Locate the cell with the specified text and output its (X, Y) center coordinate. 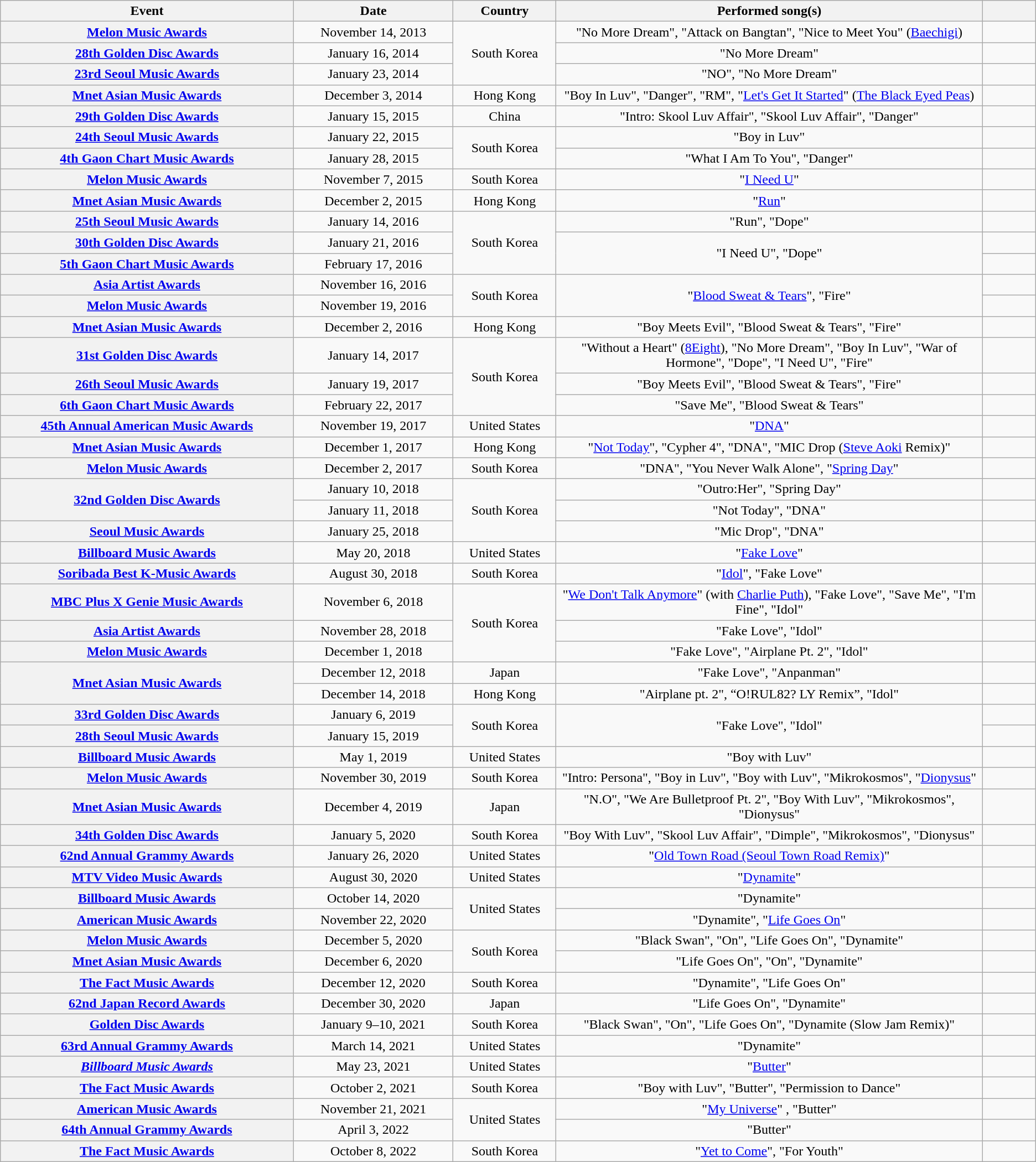
December 4, 2019 (373, 807)
November 22, 2020 (373, 919)
Golden Disc Awards (147, 1025)
"Idol", "Fake Love" (769, 573)
Event (147, 11)
"I Need U" (769, 179)
26th Seoul Music Awards (147, 384)
31st Golden Disc Awards (147, 355)
October 2, 2021 (373, 1088)
December 1, 2018 (373, 652)
"We Don't Talk Anymore" (with Charlie Puth), "Fake Love", "Save Me", "I'm Fine", "Idol" (769, 602)
May 23, 2021 (373, 1067)
"Without a Heart" (8Eight), "No More Dream", "Boy In Luv", "War of Hormone", "Dope", "I Need U", "Fire" (769, 355)
34th Golden Disc Awards (147, 835)
"Life Goes On", "Dynamite" (769, 1004)
February 17, 2016 (373, 264)
"Boy with Luv" (769, 757)
January 28, 2015 (373, 158)
December 3, 2014 (373, 95)
November 14, 2013 (373, 32)
Soribada Best K-Music Awards (147, 573)
December 14, 2018 (373, 694)
"Run", "Dope" (769, 221)
December 30, 2020 (373, 1004)
64th Annual Grammy Awards (147, 1130)
"No More Dream" (769, 53)
Seoul Music Awards (147, 531)
December 5, 2020 (373, 940)
January 14, 2017 (373, 355)
November 6, 2018 (373, 602)
"No More Dream", "Attack on Bangtan", "Nice to Meet You" (Baechigi) (769, 32)
February 22, 2017 (373, 405)
"Run" (769, 200)
November 7, 2015 (373, 179)
January 25, 2018 (373, 531)
January 10, 2018 (373, 489)
December 2, 2016 (373, 327)
"Boy In Luv", "Danger", "RM", "Let's Get It Started" (The Black Eyed Peas) (769, 95)
"Boy with Luv", "Butter", "Permission to Dance" (769, 1088)
"I Need U", "Dope" (769, 253)
"DNA" (769, 426)
January 9–10, 2021 (373, 1025)
32nd Golden Disc Awards (147, 500)
March 14, 2021 (373, 1046)
January 15, 2019 (373, 736)
"DNA", "You Never Walk Alone", "Spring Day" (769, 468)
January 22, 2015 (373, 137)
October 14, 2020 (373, 898)
January 11, 2018 (373, 510)
May 20, 2018 (373, 552)
23rd Seoul Music Awards (147, 74)
6th Gaon Chart Music Awards (147, 405)
MTV Video Music Awards (147, 877)
November 19, 2016 (373, 306)
November 16, 2016 (373, 285)
December 1, 2017 (373, 447)
China (505, 116)
"Save Me", "Blood Sweat & Tears" (769, 405)
45th Annual American Music Awards (147, 426)
August 30, 2020 (373, 877)
"N.O", "We Are Bulletproof Pt. 2", "Boy With Luv", "Mikrokosmos", "Dionysus" (769, 807)
25th Seoul Music Awards (147, 221)
MBC Plus X Genie Music Awards (147, 602)
January 16, 2014 (373, 53)
December 2, 2015 (373, 200)
63rd Annual Grammy Awards (147, 1046)
"Fake Love", "Anpanman" (769, 673)
Date (373, 11)
"Life Goes On", "On", "Dynamite" (769, 961)
December 2, 2017 (373, 468)
December 12, 2020 (373, 982)
30th Golden Disc Awards (147, 242)
Country (505, 11)
29th Golden Disc Awards (147, 116)
April 3, 2022 (373, 1130)
28th Seoul Music Awards (147, 736)
"My Universe" , "Butter" (769, 1109)
62nd Annual Grammy Awards (147, 856)
62nd Japan Record Awards (147, 1004)
January 15, 2015 (373, 116)
"Airplane pt. 2", “O!RUL82? LY Remix”, "Idol" (769, 694)
"Not Today", "Cypher 4", "DNA", "MIC Drop (Steve Aoki Remix)" (769, 447)
"NO", "No More Dream" (769, 74)
"Mic Drop", "DNA" (769, 531)
"Boy in Luv" (769, 137)
"Intro: Persona", "Boy in Luv", "Boy with Luv", "Mikrokosmos", "Dionysus" (769, 778)
"Not Today", "DNA" (769, 510)
"Yet to Come", "For Youth" (769, 1151)
May 1, 2019 (373, 757)
November 28, 2018 (373, 630)
August 30, 2018 (373, 573)
"What I Am To You", "Danger" (769, 158)
33rd Golden Disc Awards (147, 715)
December 12, 2018 (373, 673)
4th Gaon Chart Music Awards (147, 158)
28th Golden Disc Awards (147, 53)
January 14, 2016 (373, 221)
January 21, 2016 (373, 242)
October 8, 2022 (373, 1151)
"Blood Sweat & Tears", "Fire" (769, 295)
"Intro: Skool Luv Affair", "Skool Luv Affair", "Danger" (769, 116)
"Black Swan", "On", "Life Goes On", "Dynamite (Slow Jam Remix)" (769, 1025)
"Outro:Her", "Spring Day" (769, 489)
"Fake Love" (769, 552)
January 19, 2017 (373, 384)
"Boy With Luv", "Skool Luv Affair", "Dimple", "Mikrokosmos", "Dionysus" (769, 835)
December 6, 2020 (373, 961)
November 19, 2017 (373, 426)
"Black Swan", "On", "Life Goes On", "Dynamite" (769, 940)
"Old Town Road (Seoul Town Road Remix)" (769, 856)
January 5, 2020 (373, 835)
January 26, 2020 (373, 856)
"Fake Love", "Airplane Pt. 2", "Idol" (769, 652)
January 23, 2014 (373, 74)
24th Seoul Music Awards (147, 137)
November 21, 2021 (373, 1109)
January 6, 2019 (373, 715)
5th Gaon Chart Music Awards (147, 264)
Performed song(s) (769, 11)
November 30, 2019 (373, 778)
